Provide the (X, Y) coordinate of the cell's center where the given text is located.  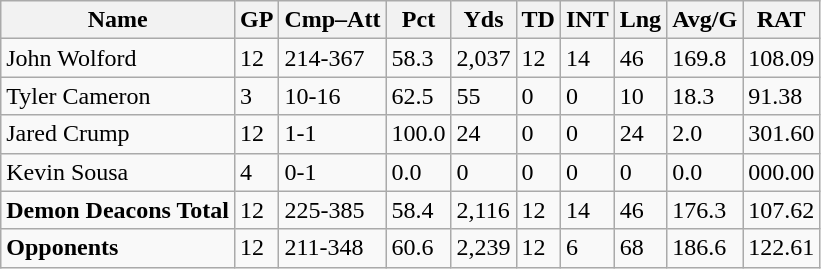
169.8 (705, 58)
91.38 (782, 96)
Jared Crump (118, 134)
2,037 (484, 58)
2,116 (484, 210)
68 (640, 248)
Demon Deacons Total (118, 210)
18.3 (705, 96)
10-16 (332, 96)
Name (118, 20)
3 (256, 96)
GP (256, 20)
RAT (782, 20)
301.60 (782, 134)
58.4 (418, 210)
Opponents (118, 248)
1-1 (332, 134)
10 (640, 96)
2.0 (705, 134)
TD (538, 20)
6 (587, 248)
186.6 (705, 248)
225-385 (332, 210)
Avg/G (705, 20)
John Wolford (118, 58)
4 (256, 172)
107.62 (782, 210)
176.3 (705, 210)
62.5 (418, 96)
Tyler Cameron (118, 96)
122.61 (782, 248)
Kevin Sousa (118, 172)
60.6 (418, 248)
211-348 (332, 248)
Pct (418, 20)
55 (484, 96)
58.3 (418, 58)
214-367 (332, 58)
Cmp–Att (332, 20)
INT (587, 20)
Yds (484, 20)
Lng (640, 20)
100.0 (418, 134)
000.00 (782, 172)
108.09 (782, 58)
2,239 (484, 248)
0-1 (332, 172)
